Detect which cell encompasses the target text, then output its (x, y) center coordinate. 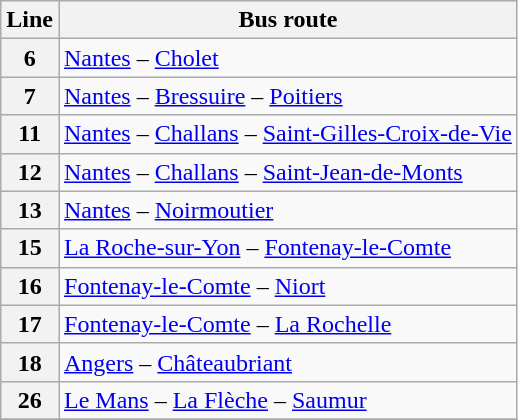
13 (30, 210)
Nantes – Bressuire – Poitiers (288, 96)
7 (30, 96)
17 (30, 324)
Fontenay-le-Comte – La Rochelle (288, 324)
16 (30, 286)
12 (30, 172)
26 (30, 400)
Le Mans – La Flèche – Saumur (288, 400)
La Roche-sur-Yon – Fontenay-le-Comte (288, 248)
Line (30, 20)
Nantes – Noirmoutier (288, 210)
11 (30, 134)
15 (30, 248)
6 (30, 58)
Angers – Châteaubriant (288, 362)
Nantes – Cholet (288, 58)
18 (30, 362)
Nantes – Challans – Saint-Jean-de-Monts (288, 172)
Fontenay-le-Comte – Niort (288, 286)
Nantes – Challans – Saint-Gilles-Croix-de-Vie (288, 134)
Bus route (288, 20)
